Search for the cell housing the specified text and yield its (x, y) center coordinate. 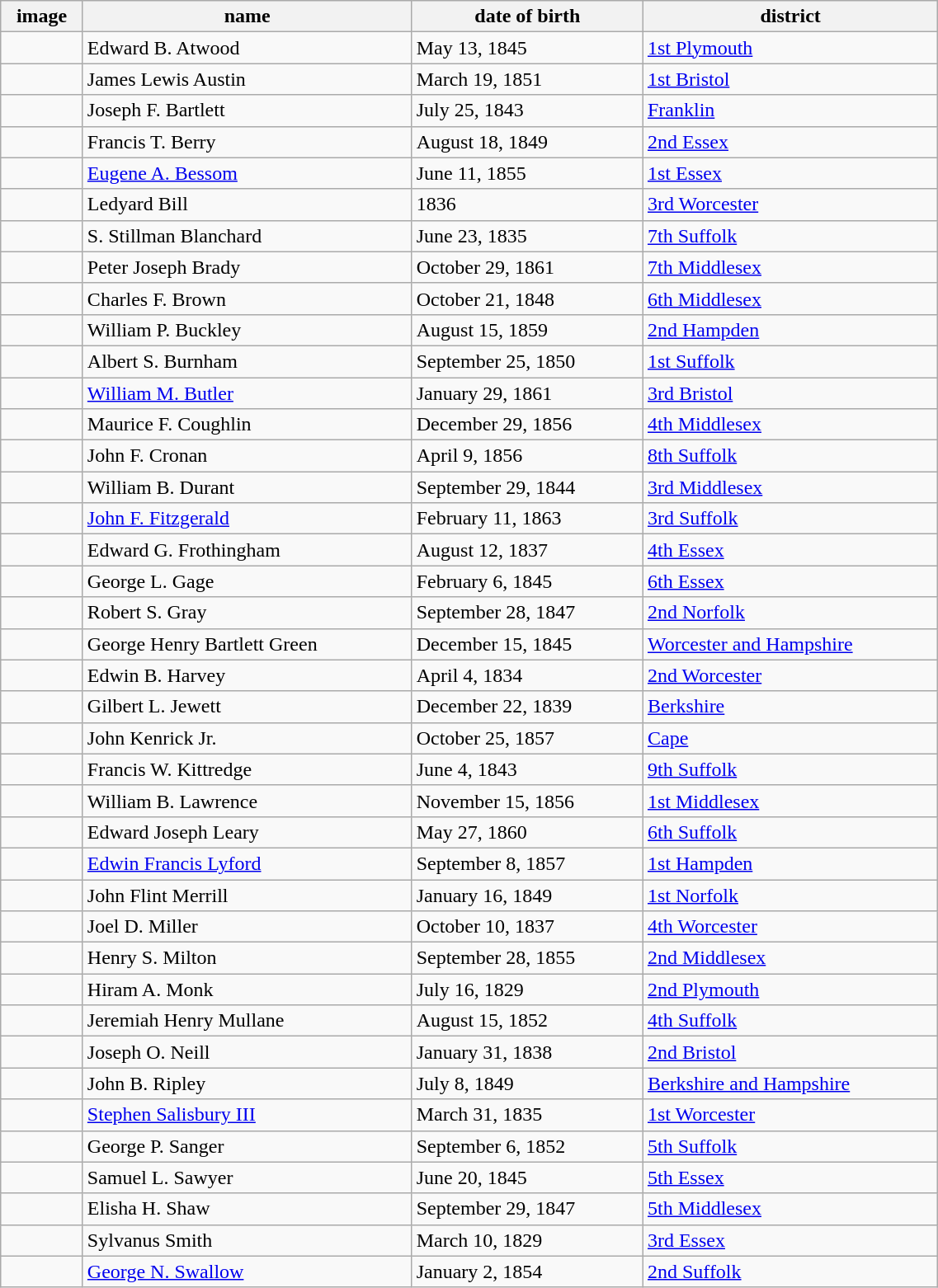
1836 (527, 204)
September 6, 1852 (527, 1146)
Joseph O. Neill (247, 1052)
5th Middlesex (790, 1209)
3rd Suffolk (790, 519)
George Henry Bartlett Green (247, 644)
Albert S. Burnham (247, 361)
image (42, 16)
2nd Suffolk (790, 1272)
2nd Middlesex (790, 958)
2nd Norfolk (790, 613)
Joel D. Miller (247, 927)
1st Bristol (790, 79)
October 29, 1861 (527, 267)
1st Plymouth (790, 48)
November 15, 1856 (527, 801)
name (247, 16)
7th Suffolk (790, 236)
William P. Buckley (247, 330)
August 15, 1859 (527, 330)
George P. Sanger (247, 1146)
Charles F. Brown (247, 298)
Eugene A. Bessom (247, 173)
George N. Swallow (247, 1272)
January 29, 1861 (527, 393)
September 29, 1844 (527, 487)
1st Essex (790, 173)
8th Suffolk (790, 456)
January 16, 1849 (527, 895)
August 12, 1837 (527, 550)
April 9, 1856 (527, 456)
Henry S. Milton (247, 958)
3rd Worcester (790, 204)
George L. Gage (247, 581)
June 23, 1835 (527, 236)
October 21, 1848 (527, 298)
May 27, 1860 (527, 832)
December 22, 1839 (527, 707)
4th Essex (790, 550)
September 25, 1850 (527, 361)
4th Middlesex (790, 425)
Edwin Francis Lyford (247, 863)
December 29, 1856 (527, 425)
5th Essex (790, 1178)
July 8, 1849 (527, 1084)
1st Suffolk (790, 361)
Francis W. Kittredge (247, 769)
March 31, 1835 (527, 1115)
Ledyard Bill (247, 204)
9th Suffolk (790, 769)
1st Hampden (790, 863)
2nd Hampden (790, 330)
September 28, 1847 (527, 613)
John B. Ripley (247, 1084)
Worcester and Hampshire (790, 644)
Sylvanus Smith (247, 1240)
William B. Durant (247, 487)
October 25, 1857 (527, 738)
Hiram A. Monk (247, 990)
May 13, 1845 (527, 48)
Stephen Salisbury III (247, 1115)
January 31, 1838 (527, 1052)
3rd Bristol (790, 393)
4th Worcester (790, 927)
Berkshire (790, 707)
2nd Essex (790, 142)
January 2, 1854 (527, 1272)
7th Middlesex (790, 267)
June 20, 1845 (527, 1178)
district (790, 16)
1st Worcester (790, 1115)
4th Suffolk (790, 1021)
Cape (790, 738)
February 6, 1845 (527, 581)
1st Norfolk (790, 895)
June 4, 1843 (527, 769)
Edward B. Atwood (247, 48)
Edward Joseph Leary (247, 832)
July 25, 1843 (527, 110)
April 4, 1834 (527, 675)
Edwin B. Harvey (247, 675)
1st Middlesex (790, 801)
John Flint Merrill (247, 895)
Joseph F. Bartlett (247, 110)
2nd Worcester (790, 675)
Robert S. Gray (247, 613)
September 28, 1855 (527, 958)
John F. Fitzgerald (247, 519)
December 15, 1845 (527, 644)
Franklin (790, 110)
October 10, 1837 (527, 927)
Peter Joseph Brady (247, 267)
6th Middlesex (790, 298)
6th Suffolk (790, 832)
5th Suffolk (790, 1146)
S. Stillman Blanchard (247, 236)
February 11, 1863 (527, 519)
Francis T. Berry (247, 142)
Samuel L. Sawyer (247, 1178)
Jeremiah Henry Mullane (247, 1021)
John Kenrick Jr. (247, 738)
Berkshire and Hampshire (790, 1084)
6th Essex (790, 581)
June 11, 1855 (527, 173)
Maurice F. Coughlin (247, 425)
July 16, 1829 (527, 990)
March 10, 1829 (527, 1240)
William B. Lawrence (247, 801)
2nd Plymouth (790, 990)
August 18, 1849 (527, 142)
March 19, 1851 (527, 79)
2nd Bristol (790, 1052)
William M. Butler (247, 393)
September 8, 1857 (527, 863)
3rd Essex (790, 1240)
date of birth (527, 16)
Elisha H. Shaw (247, 1209)
Gilbert L. Jewett (247, 707)
September 29, 1847 (527, 1209)
Edward G. Frothingham (247, 550)
3rd Middlesex (790, 487)
John F. Cronan (247, 456)
August 15, 1852 (527, 1021)
James Lewis Austin (247, 79)
